Return the (x, y) coordinate for the center point of the cell that contains the specified text.  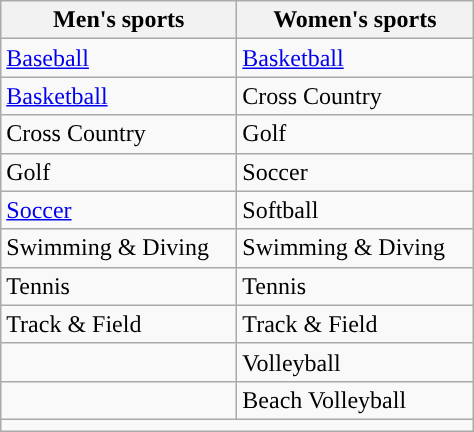
Baseball (119, 58)
Beach Volleyball (355, 400)
Men's sports (119, 20)
Volleyball (355, 362)
Women's sports (355, 20)
Softball (355, 210)
